Return (X, Y) of the center of cell containing provided text 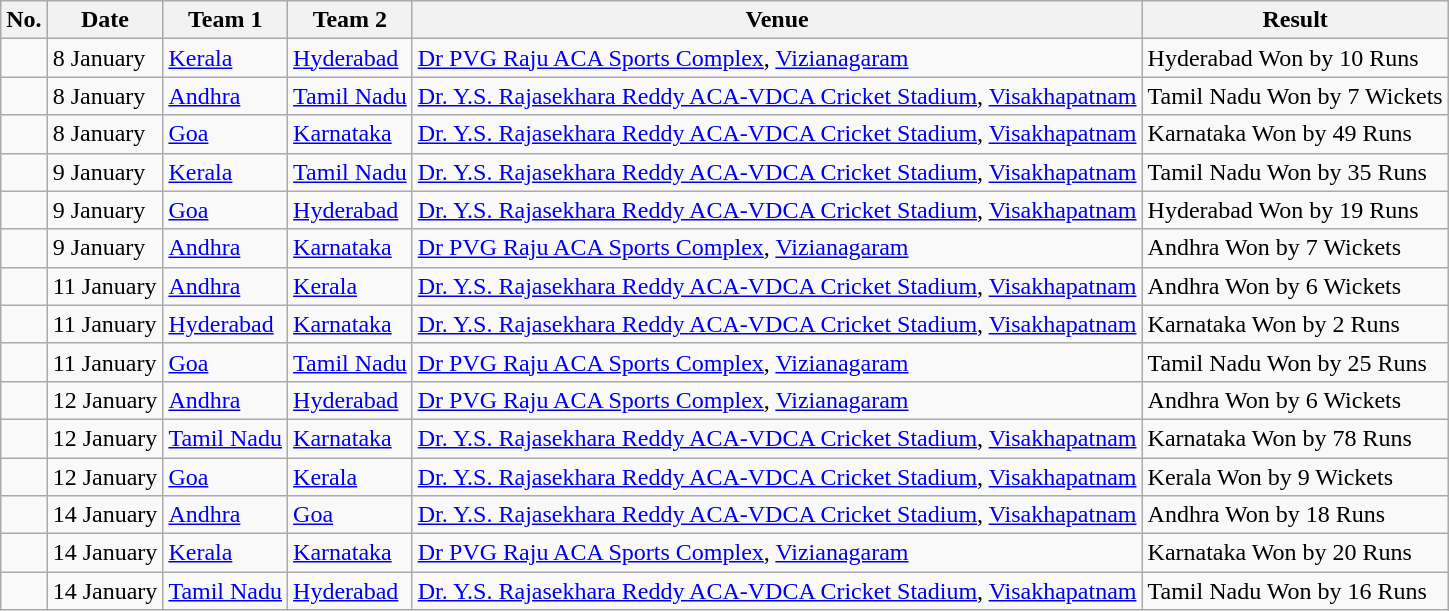
Andhra Won by 18 Runs (1295, 515)
Karnataka Won by 20 Runs (1295, 553)
Karnataka Won by 78 Runs (1295, 438)
Team 2 (350, 20)
Tamil Nadu Won by 25 Runs (1295, 362)
Karnataka Won by 2 Runs (1295, 324)
Result (1295, 20)
Kerala Won by 9 Wickets (1295, 477)
Andhra Won by 7 Wickets (1295, 248)
Team 1 (226, 20)
Tamil Nadu Won by 35 Runs (1295, 172)
Venue (777, 20)
Date (105, 20)
Hyderabad Won by 10 Runs (1295, 58)
No. (24, 20)
Hyderabad Won by 19 Runs (1295, 210)
Tamil Nadu Won by 7 Wickets (1295, 96)
Tamil Nadu Won by 16 Runs (1295, 591)
Karnataka Won by 49 Runs (1295, 134)
